From the cell containing the given text, extract its center point as (X, Y) coordinate. 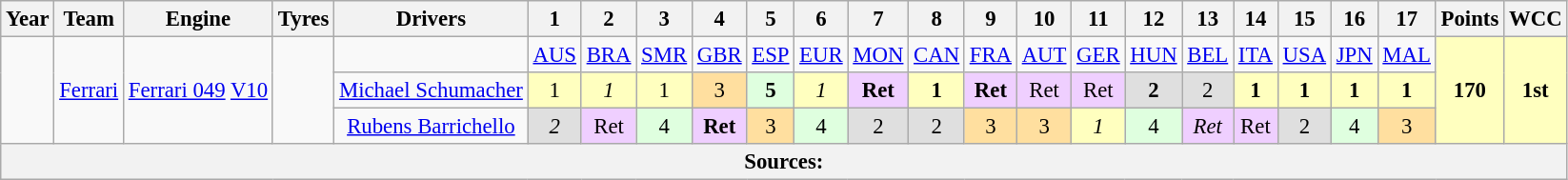
Team (90, 19)
1st (1536, 91)
13 (1208, 19)
10 (1044, 19)
EUR (821, 55)
Points (1469, 19)
12 (1154, 19)
SMR (665, 55)
ITA (1256, 55)
BEL (1208, 55)
GER (1098, 55)
11 (1098, 19)
17 (1406, 19)
BRA (608, 55)
CAN (937, 55)
AUT (1044, 55)
MON (878, 55)
16 (1355, 19)
WCC (1536, 19)
FRA (991, 55)
MAL (1406, 55)
15 (1304, 19)
Drivers (432, 19)
Ferrari (90, 91)
Year (28, 19)
ESP (771, 55)
6 (821, 19)
7 (878, 19)
GBR (720, 55)
Rubens Barrichello (432, 127)
JPN (1355, 55)
170 (1469, 91)
Ferrari 049 V10 (198, 91)
9 (991, 19)
Engine (198, 19)
HUN (1154, 55)
Sources: (784, 162)
14 (1256, 19)
8 (937, 19)
Michael Schumacher (432, 90)
USA (1304, 55)
AUS (554, 55)
Tyres (303, 19)
